Find where the given text appears and provide that cell's center as (x, y) coordinate. 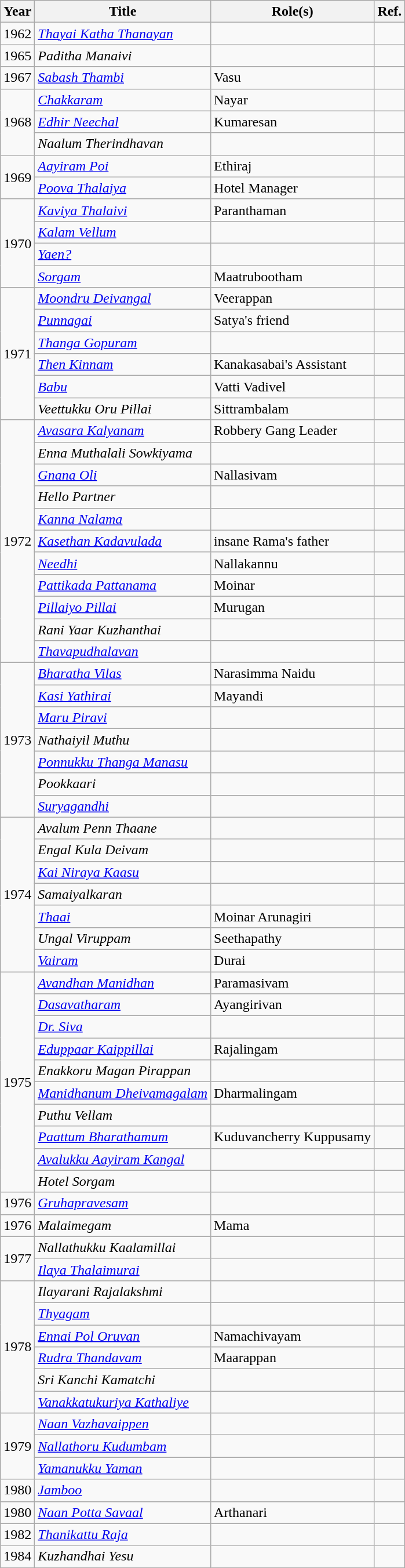
Kasi Yathirai (123, 696)
Title (123, 12)
Kasethan Kadavulada (123, 541)
1968 (17, 122)
Ilayarani Rajalakshmi (123, 1291)
Nallathukku Kaalamillai (123, 1247)
Naan Vazhavaippen (123, 1424)
Paranthaman (293, 210)
Enna Muthalali Sowkiyama (123, 453)
Moinar Arunagiri (293, 916)
1982 (17, 1534)
Nallasivam (293, 475)
Satya's friend (293, 321)
Gruhapravesam (123, 1203)
Robbery Gang Leader (293, 431)
1967 (17, 78)
Nallakannu (293, 563)
Nayar (293, 100)
Needhi (123, 563)
Suryagandhi (123, 806)
Ilaya Thalaimurai (123, 1269)
Rajalingam (293, 1049)
1969 (17, 177)
Moondru Deivangal (123, 299)
Vanakkatukuriya Kathaliye (123, 1402)
Year (17, 12)
Sittrambalam (293, 409)
insane Rama's father (293, 541)
Rani Yaar Kuzhanthai (123, 629)
Nathaiyil Muthu (123, 740)
Chakkaram (123, 100)
1973 (17, 740)
Avalum Penn Thaane (123, 828)
Thayai Katha Thanayan (123, 34)
Avalukku Aayiram Kangal (123, 1159)
Thanikattu Raja (123, 1534)
Durai (293, 960)
Role(s) (293, 12)
Maatrubootham (293, 277)
Aayiram Poi (123, 166)
Seethapathy (293, 938)
Ayangirivan (293, 1005)
Kuzhandhai Yesu (123, 1556)
Samaiyalkaran (123, 894)
Kanna Nalama (123, 519)
Paditha Manaivi (123, 56)
Pattikada Pattanama (123, 585)
Hotel Sorgam (123, 1181)
Thavapudhalavan (123, 652)
Paramasivam (293, 983)
Ennai Pol Oruvan (123, 1335)
1978 (17, 1346)
Babu (123, 387)
Dasavatharam (123, 1005)
Thaai (123, 916)
Kaviya Thalaivi (123, 210)
Enakkoru Magan Pirappan (123, 1071)
Gnana Oli (123, 475)
Naalum Therindhavan (123, 144)
Vairam (123, 960)
Maarappan (293, 1358)
Hotel Manager (293, 188)
Kanakasabai's Assistant (293, 365)
Avandhan Manidhan (123, 983)
Murugan (293, 607)
Mayandi (293, 696)
Thanga Gopuram (123, 343)
Maru Piravi (123, 718)
Jamboo (123, 1490)
1965 (17, 56)
Engal Kula Deivam (123, 850)
Vasu (293, 78)
Manidhanum Dheivamagalam (123, 1093)
1970 (17, 243)
Narasimma Naidu (293, 674)
1971 (17, 354)
Poova Thalaiya (123, 188)
Veerappan (293, 299)
1984 (17, 1556)
Dr. Siva (123, 1027)
1972 (17, 542)
Nallathoru Kudumbam (123, 1446)
Kumaresan (293, 122)
Naan Potta Savaal (123, 1512)
Edhir Neechal (123, 122)
Avasara Kalyanam (123, 431)
Veettukku Oru Pillai (123, 409)
1974 (17, 894)
Sabash Thambi (123, 78)
Yamanukku Yaman (123, 1468)
Paattum Bharathamum (123, 1137)
Ethiraj (293, 166)
1979 (17, 1446)
Rudra Thandavam (123, 1358)
Puthu Vellam (123, 1115)
Bharatha Vilas (123, 674)
Ref. (389, 12)
Namachivayam (293, 1335)
Sri Kanchi Kamatchi (123, 1380)
Mama (293, 1225)
Dharmalingam (293, 1093)
1977 (17, 1258)
Yaen? (123, 254)
Kuduvancherry Kuppusamy (293, 1137)
Then Kinnam (123, 365)
Vatti Vadivel (293, 387)
Ponnukku Thanga Manasu (123, 762)
Pookkaari (123, 784)
Eduppaar Kaippillai (123, 1049)
Kai Niraya Kaasu (123, 872)
Thyagam (123, 1313)
Kalam Vellum (123, 232)
Ungal Viruppam (123, 938)
Punnagai (123, 321)
Hello Partner (123, 497)
Pillaiyo Pillai (123, 607)
Arthanari (293, 1512)
Sorgam (123, 277)
Moinar (293, 585)
1975 (17, 1082)
Malaimegam (123, 1225)
1962 (17, 34)
